For the text-containing cell, return its midpoint in [X, Y] coordinate format. 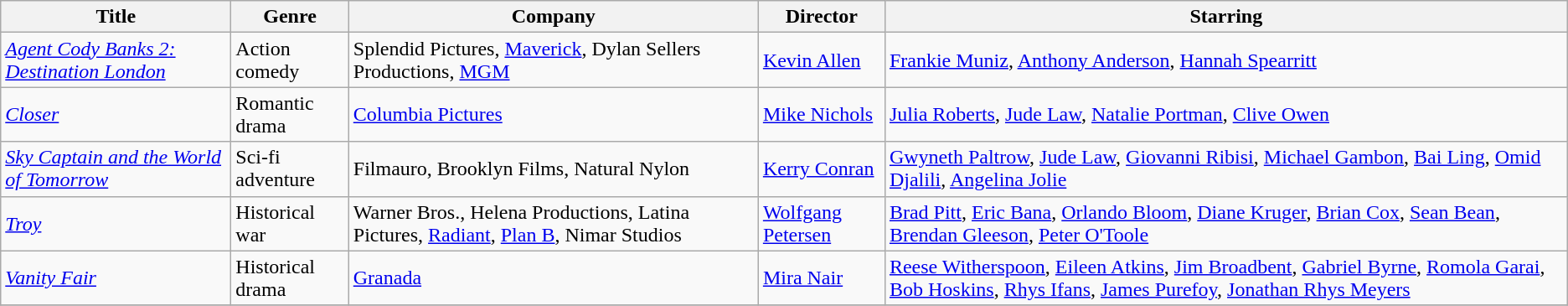
Title [116, 17]
Kevin Allen [821, 60]
Kerry Conran [821, 169]
Granada [553, 278]
Mike Nichols [821, 114]
Starring [1226, 17]
Frankie Muniz, Anthony Anderson, Hannah Spearritt [1226, 60]
Mira Nair [821, 278]
Director [821, 17]
Brad Pitt, Eric Bana, Orlando Bloom, Diane Kruger, Brian Cox, Sean Bean, Brendan Gleeson, Peter O'Toole [1226, 223]
Reese Witherspoon, Eileen Atkins, Jim Broadbent, Gabriel Byrne, Romola Garai, Bob Hoskins, Rhys Ifans, James Purefoy, Jonathan Rhys Meyers [1226, 278]
Closer [116, 114]
Company [553, 17]
Vanity Fair [116, 278]
Splendid Pictures, Maverick, Dylan Sellers Productions, MGM [553, 60]
Warner Bros., Helena Productions, Latina Pictures, Radiant, Plan B, Nimar Studios [553, 223]
Gwyneth Paltrow, Jude Law, Giovanni Ribisi, Michael Gambon, Bai Ling, Omid Djalili, Angelina Jolie [1226, 169]
Historical war [290, 223]
Sky Captain and the World of Tomorrow [116, 169]
Wolfgang Petersen [821, 223]
Columbia Pictures [553, 114]
Julia Roberts, Jude Law, Natalie Portman, Clive Owen [1226, 114]
Sci-fi adventure [290, 169]
Agent Cody Banks 2: Destination London [116, 60]
Troy [116, 223]
Filmauro, Brooklyn Films, Natural Nylon [553, 169]
Historical drama [290, 278]
Genre [290, 17]
Romantic drama [290, 114]
Action comedy [290, 60]
